Capture the cell that displays the provided text and extract its (x, y) central coordinate. 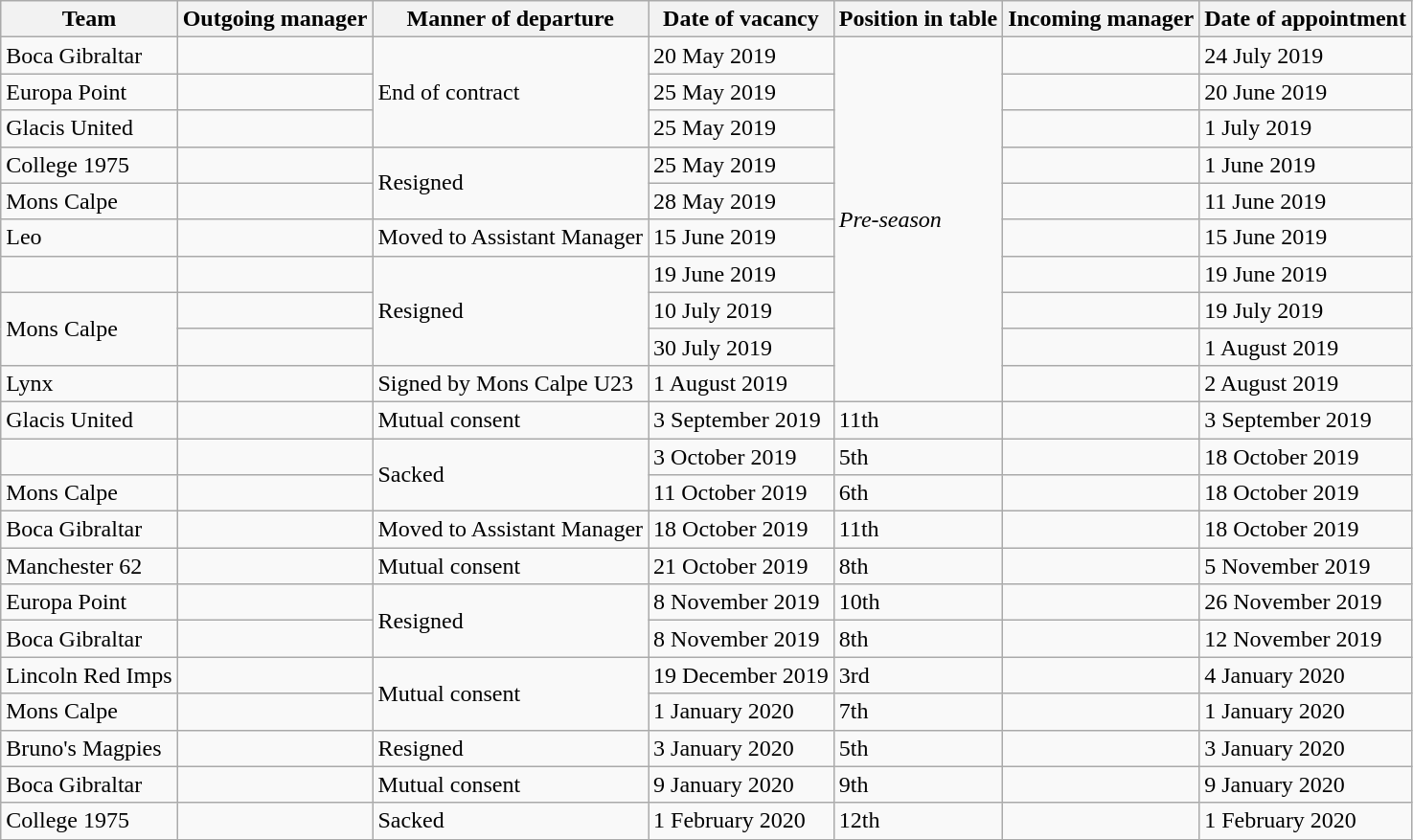
10 July 2019 (741, 310)
Leo (89, 238)
Lynx (89, 383)
1 July 2019 (1306, 128)
Date of vacancy (741, 19)
21 October 2019 (741, 566)
26 November 2019 (1306, 602)
24 July 2019 (1306, 56)
9th (918, 784)
Bruno's Magpies (89, 748)
20 June 2019 (1306, 92)
12th (918, 821)
19 December 2019 (741, 675)
Incoming manager (1102, 19)
11 June 2019 (1306, 201)
7th (918, 712)
3rd (918, 675)
11 October 2019 (741, 493)
1 June 2019 (1306, 165)
Date of appointment (1306, 19)
30 July 2019 (741, 347)
Lincoln Red Imps (89, 675)
5 November 2019 (1306, 566)
10th (918, 602)
Position in table (918, 19)
Manner of departure (511, 19)
End of contract (511, 92)
4 January 2020 (1306, 675)
Pre-season (918, 220)
28 May 2019 (741, 201)
3 October 2019 (741, 457)
12 November 2019 (1306, 639)
2 August 2019 (1306, 383)
Team (89, 19)
Manchester 62 (89, 566)
19 July 2019 (1306, 310)
6th (918, 493)
Outgoing manager (275, 19)
20 May 2019 (741, 56)
Signed by Mons Calpe U23 (511, 383)
